Provide the [x, y] coordinate of the cell's center where the given text is located.  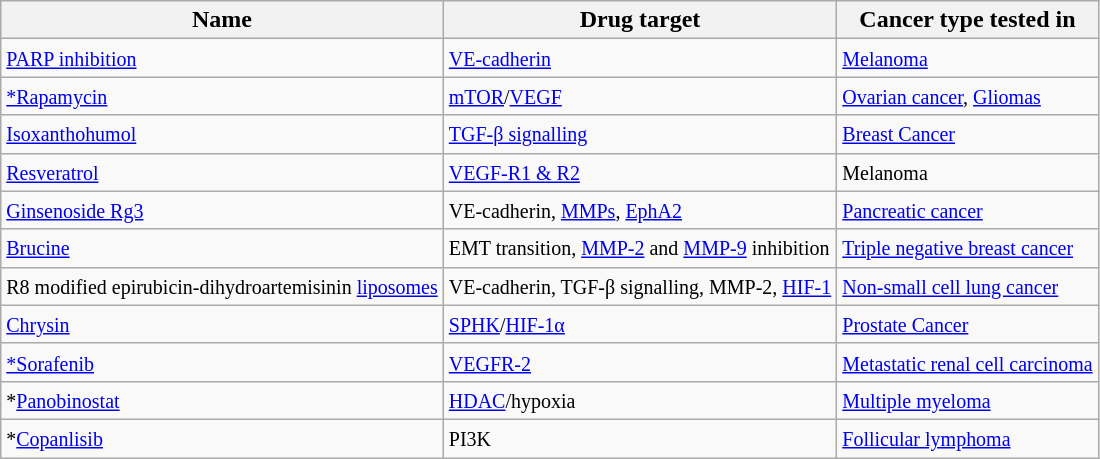
Metastatic renal cell carcinoma [968, 362]
Triple negative breast cancer [968, 248]
*Copanlisib [222, 438]
VE-cadherin [640, 58]
PARP inhibition [222, 58]
HDAC/hypoxia [640, 400]
VEGF-R1 & R2 [640, 172]
Cancer type tested in [968, 20]
Brucine [222, 248]
Breast Cancer [968, 134]
VE-cadherin, MMPs, EphA2 [640, 210]
*Panobinostat [222, 400]
Name [222, 20]
Drug target [640, 20]
*Sorafenib [222, 362]
Pancreatic cancer [968, 210]
Prostate Cancer [968, 324]
TGF-β signalling [640, 134]
Multiple myeloma [968, 400]
mTOR/VEGF [640, 96]
VEGFR-2 [640, 362]
Chrysin [222, 324]
Resveratrol [222, 172]
Isoxanthohumol [222, 134]
EMT transition, MMP-2 and MMP-9 inhibition [640, 248]
R8 modified epirubicin-dihydroartemisinin liposomes [222, 286]
Ovarian cancer, Gliomas [968, 96]
PI3K [640, 438]
Follicular lymphoma [968, 438]
VE-cadherin, TGF-β signalling, MMP-2, HIF-1 [640, 286]
Non-small cell lung cancer [968, 286]
SPHK/HIF-1α [640, 324]
*Rapamycin [222, 96]
Ginsenoside Rg3 [222, 210]
